Search for the cell housing the specified text and yield its (X, Y) center coordinate. 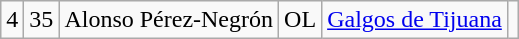
OL (300, 20)
Galgos de Tijuana (415, 20)
35 (42, 20)
4 (12, 20)
Alonso Pérez-Negrón (169, 20)
